Output the [X, Y] coordinate of the center of the cell containing the given text.  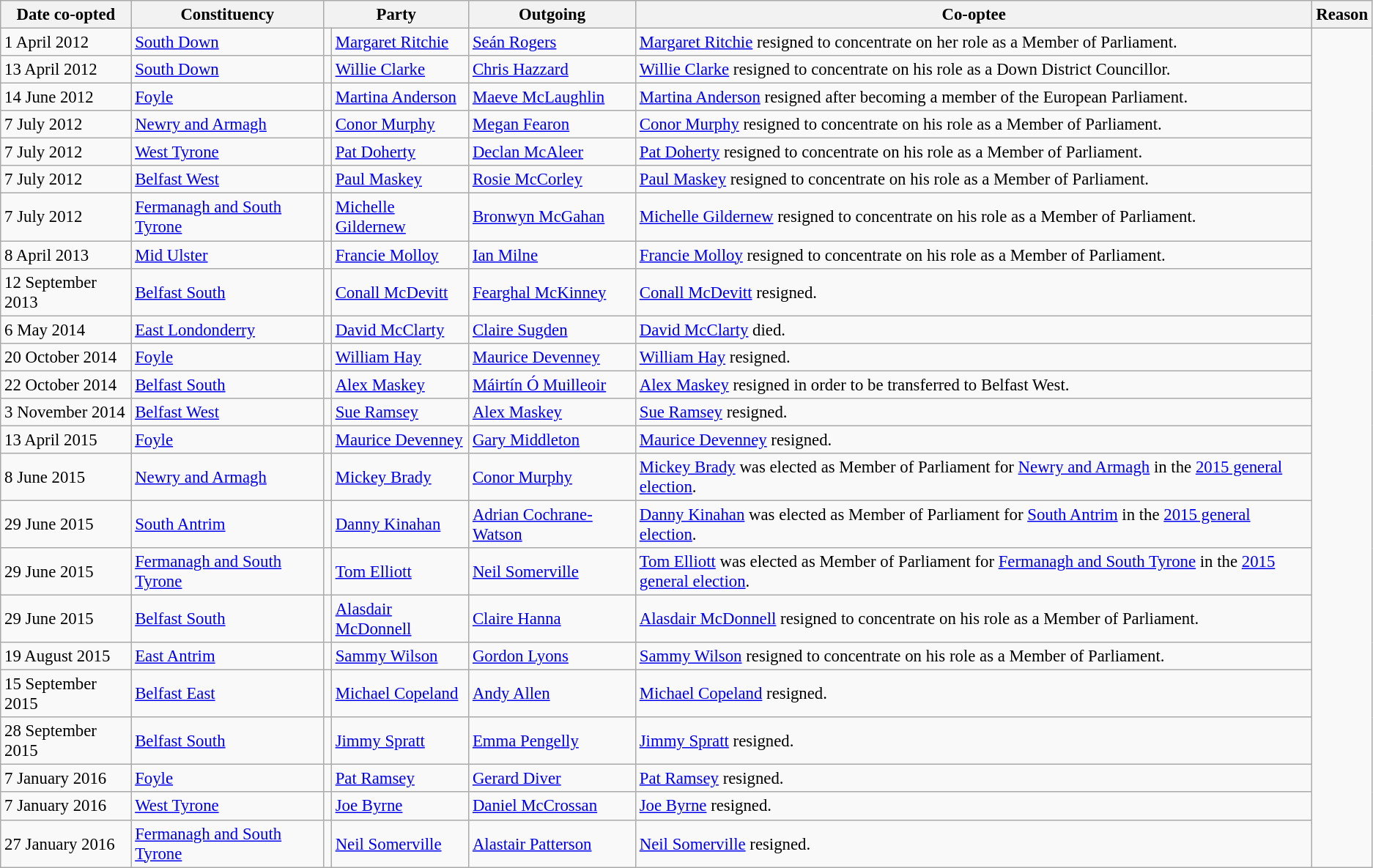
Andy Allen [552, 694]
28 September 2015 [66, 741]
Conall McDevitt resigned. [974, 292]
Alastair Patterson [552, 844]
Sue Ramsey resigned. [974, 412]
Jimmy Spratt resigned. [974, 741]
8 April 2013 [66, 255]
David McClarty died. [974, 330]
Maeve McLaughlin [552, 97]
Maurice Devenney resigned. [974, 439]
Conor Murphy resigned to concentrate on his role as a Member of Parliament. [974, 125]
Date co-opted [66, 15]
Michael Copeland resigned. [974, 694]
Joe Byrne [400, 806]
Claire Hanna [552, 620]
Pat Ramsey [400, 779]
Paul Maskey [400, 179]
Danny Kinahan was elected as Member of Parliament for South Antrim in the 2015 general election. [974, 524]
South Antrim [227, 524]
Margaret Ritchie resigned to concentrate on her role as a Member of Parliament. [974, 42]
22 October 2014 [66, 385]
13 April 2012 [66, 70]
Megan Fearon [552, 125]
East Antrim [227, 656]
27 January 2016 [66, 844]
Gordon Lyons [552, 656]
Margaret Ritchie [400, 42]
Neil Somerville resigned. [974, 844]
Willie Clarke resigned to concentrate on his role as a Down District Councillor. [974, 70]
William Hay [400, 357]
Constituency [227, 15]
Belfast East [227, 694]
Michelle Gildernew [400, 217]
Francie Molloy [400, 255]
20 October 2014 [66, 357]
Seán Rogers [552, 42]
Bronwyn McGahan [552, 217]
Paul Maskey resigned to concentrate on his role as a Member of Parliament. [974, 179]
Pat Doherty resigned to concentrate on his role as a Member of Parliament. [974, 152]
Reason [1342, 15]
Party [396, 15]
Sammy Wilson resigned to concentrate on his role as a Member of Parliament. [974, 656]
Rosie McCorley [552, 179]
Alasdair McDonnell resigned to concentrate on his role as a Member of Parliament. [974, 620]
Willie Clarke [400, 70]
14 June 2012 [66, 97]
1 April 2012 [66, 42]
Mickey Brady [400, 478]
Outgoing [552, 15]
Pat Ramsey resigned. [974, 779]
Sammy Wilson [400, 656]
Joe Byrne resigned. [974, 806]
8 June 2015 [66, 478]
Michael Copeland [400, 694]
Francie Molloy resigned to concentrate on his role as a Member of Parliament. [974, 255]
Declan McAleer [552, 152]
Martina Anderson [400, 97]
Claire Sugden [552, 330]
19 August 2015 [66, 656]
Pat Doherty [400, 152]
Emma Pengelly [552, 741]
Alasdair McDonnell [400, 620]
Máirtín Ó Muilleoir [552, 385]
Alex Maskey resigned in order to be transferred to Belfast West. [974, 385]
Co-optee [974, 15]
Mickey Brady was elected as Member of Parliament for Newry and Armagh in the 2015 general election. [974, 478]
Tom Elliott [400, 571]
Chris Hazzard [552, 70]
David McClarty [400, 330]
Tom Elliott was elected as Member of Parliament for Fermanagh and South Tyrone in the 2015 general election. [974, 571]
3 November 2014 [66, 412]
Adrian Cochrane-Watson [552, 524]
Daniel McCrossan [552, 806]
6 May 2014 [66, 330]
Ian Milne [552, 255]
Martina Anderson resigned after becoming a member of the European Parliament. [974, 97]
Michelle Gildernew resigned to concentrate on his role as a Member of Parliament. [974, 217]
Conall McDevitt [400, 292]
Danny Kinahan [400, 524]
Gary Middleton [552, 439]
15 September 2015 [66, 694]
13 April 2015 [66, 439]
Fearghal McKinney [552, 292]
Jimmy Spratt [400, 741]
Gerard Diver [552, 779]
East Londonderry [227, 330]
Mid Ulster [227, 255]
William Hay resigned. [974, 357]
Sue Ramsey [400, 412]
12 September 2013 [66, 292]
